Find where the given text appears and provide that cell's center as [x, y] coordinate. 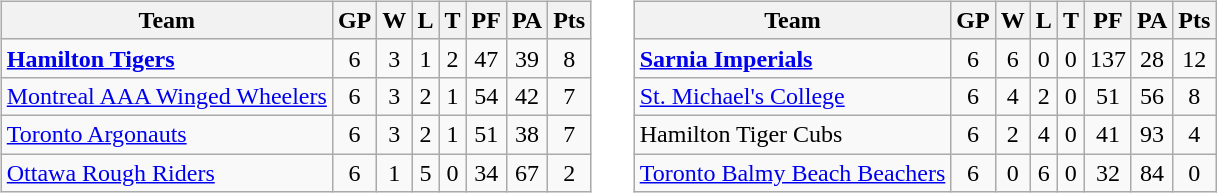
Hamilton Tiger Cubs [792, 134]
Ottawa Rough Riders [166, 173]
Toronto Balmy Beach Beachers [792, 173]
Sarnia Imperials [792, 58]
28 [1152, 58]
54 [486, 96]
56 [1152, 96]
47 [486, 58]
5 [426, 173]
Toronto Argonauts [166, 134]
Montreal AAA Winged Wheelers [166, 96]
32 [1108, 173]
St. Michael's College [792, 96]
67 [526, 173]
39 [526, 58]
93 [1152, 134]
41 [1108, 134]
38 [526, 134]
84 [1152, 173]
137 [1108, 58]
42 [526, 96]
12 [1194, 58]
Hamilton Tigers [166, 58]
34 [486, 173]
